From the cell containing the given text, extract its center point as (X, Y) coordinate. 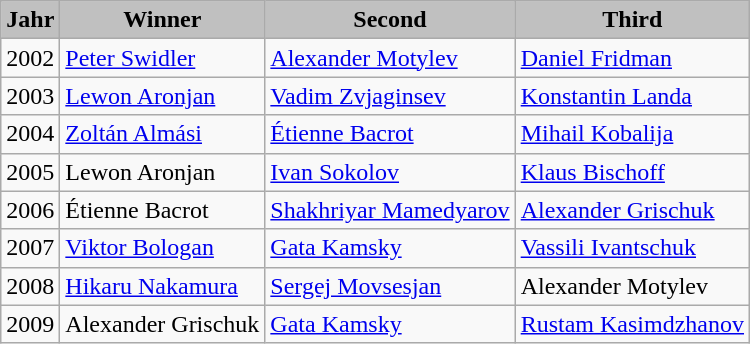
Third (632, 20)
Jahr (30, 20)
Viktor Bologan (162, 248)
Klaus Bischoff (632, 172)
Zoltán Almási (162, 134)
Ivan Sokolov (390, 172)
2007 (30, 248)
Sergej Movsesjan (390, 286)
Second (390, 20)
2004 (30, 134)
Shakhriyar Mamedyarov (390, 210)
Daniel Fridman (632, 58)
2005 (30, 172)
Vassili Ivantschuk (632, 248)
Rustam Kasimdzhanov (632, 324)
2002 (30, 58)
Winner (162, 20)
Peter Swidler (162, 58)
Vadim Zvjaginsev (390, 96)
2008 (30, 286)
2009 (30, 324)
Konstantin Landa (632, 96)
Hikaru Nakamura (162, 286)
2006 (30, 210)
Mihail Kobalija (632, 134)
2003 (30, 96)
